Return the (x, y) coordinate for the center point of the cell that contains the specified text.  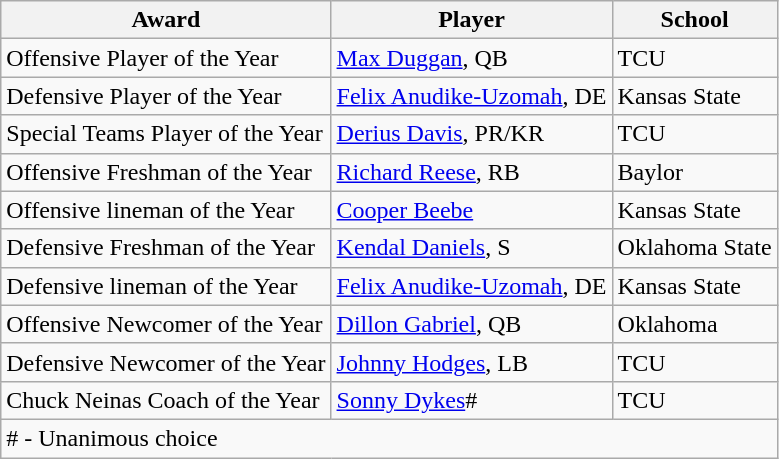
Cooper Beebe (472, 210)
# - Unanimous choice (389, 438)
Offensive Newcomer of the Year (166, 324)
Oklahoma (694, 324)
Derius Davis, PR/KR (472, 134)
Kendal Daniels, S (472, 248)
Chuck Neinas Coach of the Year (166, 400)
Dillon Gabriel, QB (472, 324)
Offensive Freshman of the Year (166, 172)
Special Teams Player of the Year (166, 134)
Defensive Newcomer of the Year (166, 362)
Defensive Player of the Year (166, 96)
Max Duggan, QB (472, 58)
Defensive Freshman of the Year (166, 248)
Oklahoma State (694, 248)
Player (472, 20)
Offensive lineman of the Year (166, 210)
Offensive Player of the Year (166, 58)
Defensive lineman of the Year (166, 286)
Baylor (694, 172)
Award (166, 20)
Sonny Dykes# (472, 400)
Richard Reese, RB (472, 172)
School (694, 20)
Johnny Hodges, LB (472, 362)
